Provide the (X, Y) coordinate of the cell's center where the given text is located.  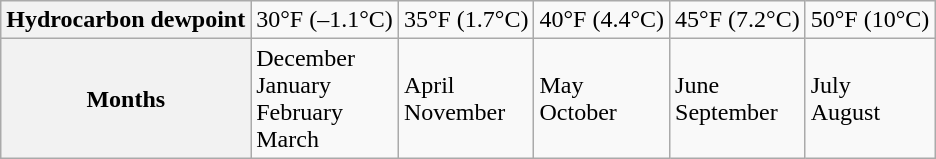
45°F (7.2°C) (738, 20)
50°F (10°C) (870, 20)
Months (126, 98)
40°F (4.4°C) (602, 20)
Hydrocarbon dewpoint (126, 20)
35°F (1.7°C) (466, 20)
AprilNovember (466, 98)
MayOctober (602, 98)
30°F (–1.1°C) (325, 20)
DecemberJanuaryFebruaryMarch (325, 98)
JuneSeptember (738, 98)
JulyAugust (870, 98)
